Detect which cell encompasses the target text, then output its (X, Y) center coordinate. 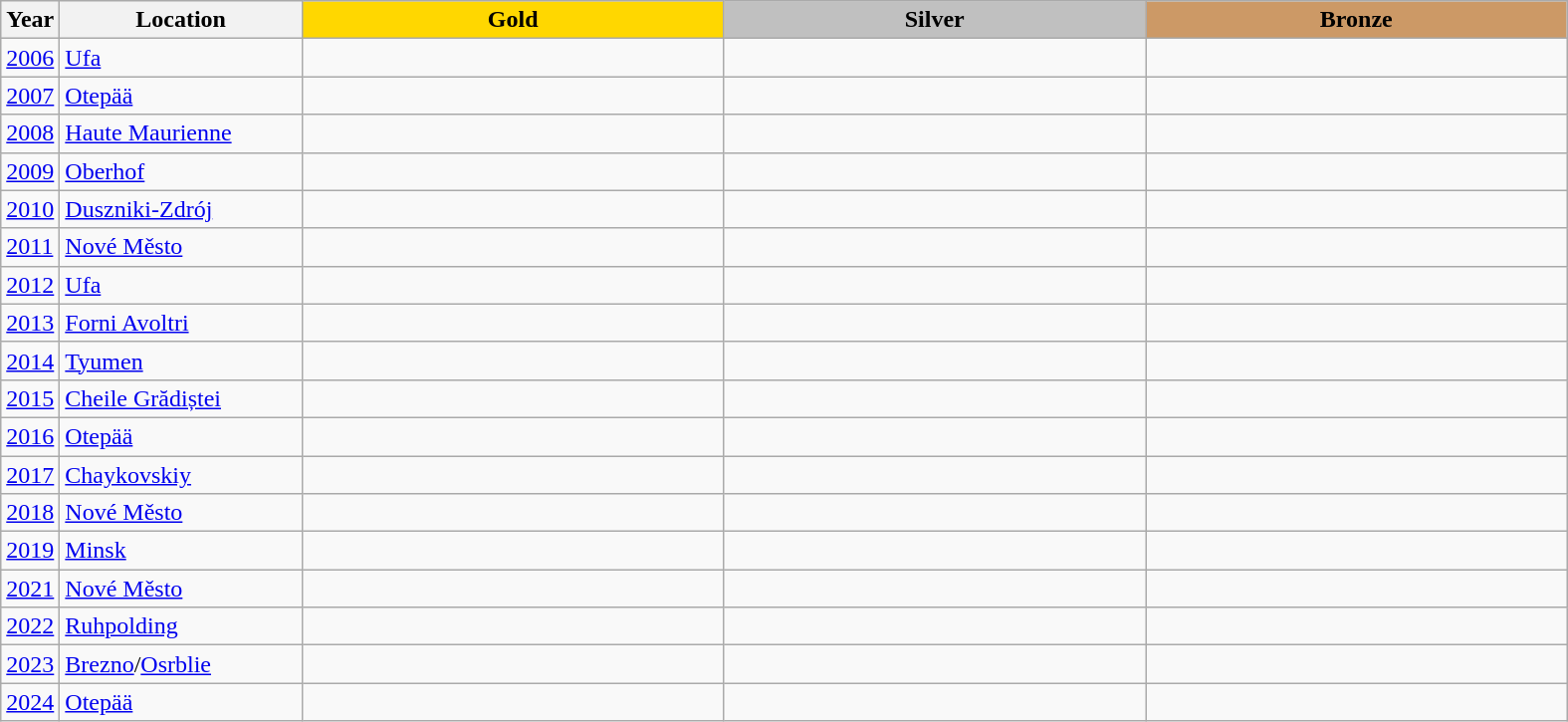
Forni Avoltri (181, 323)
Silver (935, 20)
Minsk (181, 551)
Oberhof (181, 171)
Bronze (1356, 20)
Haute Maurienne (181, 133)
Year (30, 20)
2012 (30, 285)
2017 (30, 475)
Tyumen (181, 361)
2024 (30, 702)
2007 (30, 96)
2011 (30, 247)
Cheile Grădiștei (181, 398)
2010 (30, 209)
2019 (30, 551)
Brezno/Osrblie (181, 664)
2022 (30, 626)
2021 (30, 589)
2013 (30, 323)
2014 (30, 361)
2009 (30, 171)
2008 (30, 133)
2015 (30, 398)
2018 (30, 513)
Duszniki-Zdrój (181, 209)
Gold (513, 20)
Location (181, 20)
2016 (30, 436)
Chaykovskiy (181, 475)
2006 (30, 58)
2023 (30, 664)
Ruhpolding (181, 626)
